Detect which cell encompasses the target text, then output its [X, Y] center coordinate. 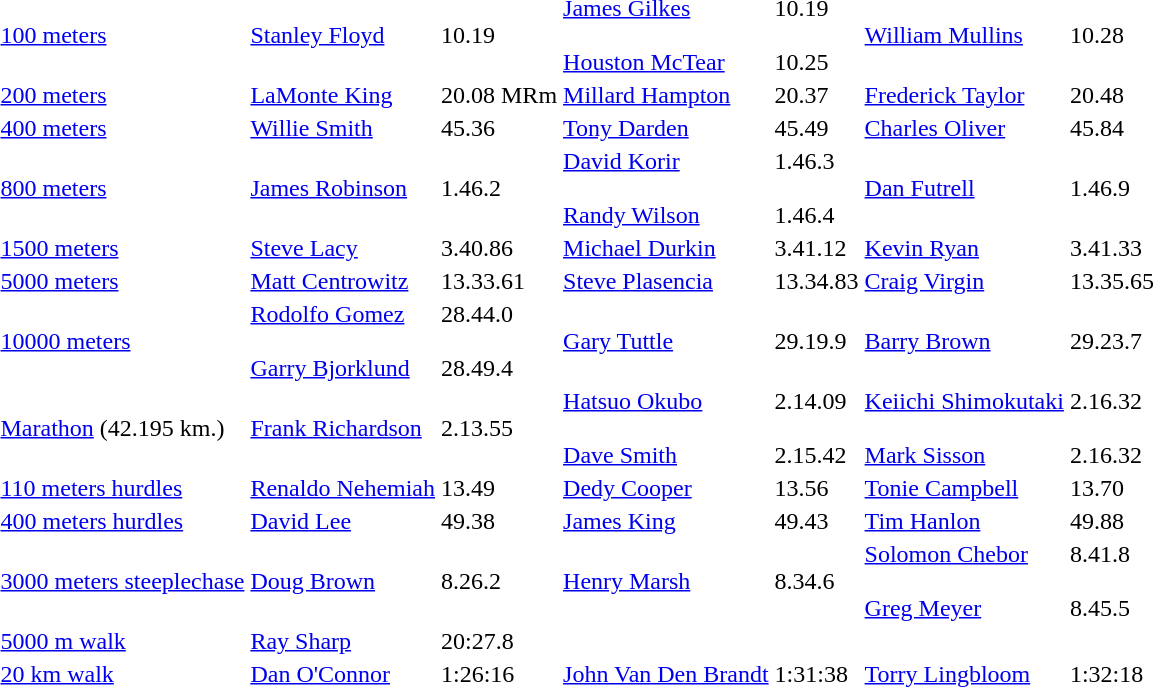
Dan Futrell [964, 188]
James King [666, 521]
Millard Hampton [666, 95]
8.34.6 [816, 581]
David KorirRandy Wilson [666, 188]
49.43 [816, 521]
Dedy Cooper [666, 488]
1.46.31.46.4 [816, 188]
8.26.2 [500, 581]
Rodolfo GomezGarry Bjorklund [343, 341]
28.44.028.49.4 [500, 341]
2.13.55 [500, 428]
Ray Sharp [343, 641]
3.41.12 [816, 248]
Solomon CheborGreg Meyer [964, 581]
Barry Brown [964, 341]
2.14.092.15.42 [816, 428]
45.36 [500, 128]
Steve Plasencia [666, 281]
13.34.83 [816, 281]
Hatsuo OkuboDave Smith [666, 428]
3.40.86 [500, 248]
Doug Brown [343, 581]
Gary Tuttle [666, 341]
49.38 [500, 521]
Tonie Campbell [964, 488]
Michael Durkin [666, 248]
David Lee [343, 521]
20:27.8 [500, 641]
13.33.61 [500, 281]
Henry Marsh [666, 581]
20.37 [816, 95]
Matt Centrowitz [343, 281]
Charles Oliver [964, 128]
Craig Virgin [964, 281]
LaMonte King [343, 95]
13.49 [500, 488]
45.49 [816, 128]
1.46.2 [500, 188]
Tony Darden [666, 128]
29.19.9 [816, 341]
Willie Smith [343, 128]
Steve Lacy [343, 248]
Kevin Ryan [964, 248]
Tim Hanlon [964, 521]
Frank Richardson [343, 428]
Renaldo Nehemiah [343, 488]
20.08 MRm [500, 95]
James Robinson [343, 188]
Frederick Taylor [964, 95]
Keiichi ShimokutakiMark Sisson [964, 428]
13.56 [816, 488]
